Scan for the cell matching the given text and deliver its (x, y) coordinate at center. 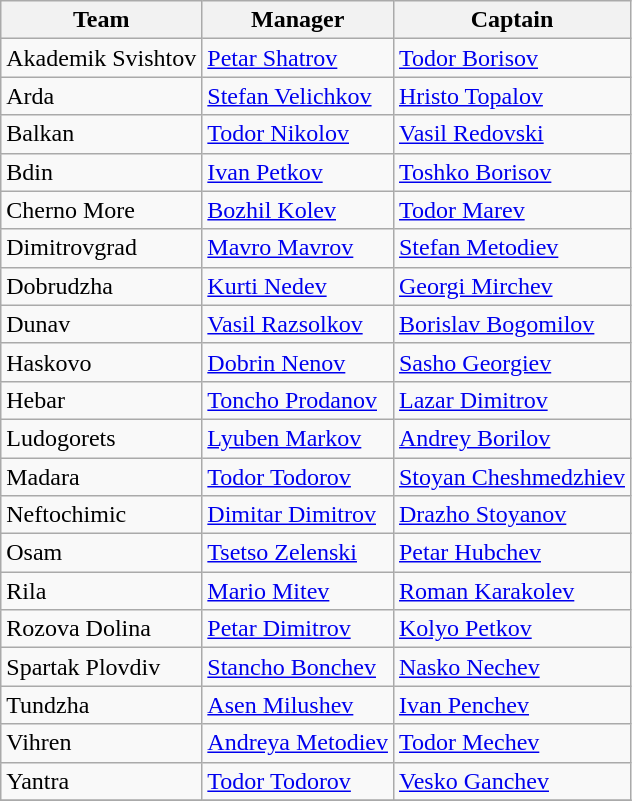
Roman Karakolev (512, 591)
Lyuben Markov (298, 438)
Dimitar Dimitrov (298, 515)
Spartak Plovdiv (102, 667)
Drazho Stoyanov (512, 515)
Tundzha (102, 705)
Toncho Prodanov (298, 400)
Vasil Razsolkov (298, 324)
Haskovo (102, 362)
Vesko Ganchev (512, 781)
Tsetso Zelenski (298, 553)
Rila (102, 591)
Bdin (102, 172)
Osam (102, 553)
Ivan Penchev (512, 705)
Todor Marev (512, 210)
Andrey Borilov (512, 438)
Vihren (102, 743)
Arda (102, 96)
Kolyo Petkov (512, 629)
Georgi Mirchev (512, 286)
Vasil Redovski (512, 134)
Balkan (102, 134)
Kurti Nedev (298, 286)
Ivan Petkov (298, 172)
Madara (102, 477)
Hristo Topalov (512, 96)
Cherno More (102, 210)
Petar Hubchev (512, 553)
Bozhil Kolev (298, 210)
Dobrin Nenov (298, 362)
Dimitrovgrad (102, 248)
Todor Nikolov (298, 134)
Team (102, 20)
Andreya Metodiev (298, 743)
Neftochimic (102, 515)
Mavro Mavrov (298, 248)
Toshko Borisov (512, 172)
Stefan Velichkov (298, 96)
Dobrudzha (102, 286)
Stefan Metodiev (512, 248)
Borislav Bogomilov (512, 324)
Petar Shatrov (298, 58)
Yantra (102, 781)
Captain (512, 20)
Mario Mitev (298, 591)
Ludogorets (102, 438)
Sasho Georgiev (512, 362)
Dunav (102, 324)
Todor Borisov (512, 58)
Stancho Bonchev (298, 667)
Asen Milushev (298, 705)
Stoyan Cheshmedzhiev (512, 477)
Nasko Nechev (512, 667)
Manager (298, 20)
Lazar Dimitrov (512, 400)
Petar Dimitrov (298, 629)
Todor Mechev (512, 743)
Hebar (102, 400)
Akademik Svishtov (102, 58)
Rozova Dolina (102, 629)
